Provide the [x, y] coordinate of the cell's center where the given text is located.  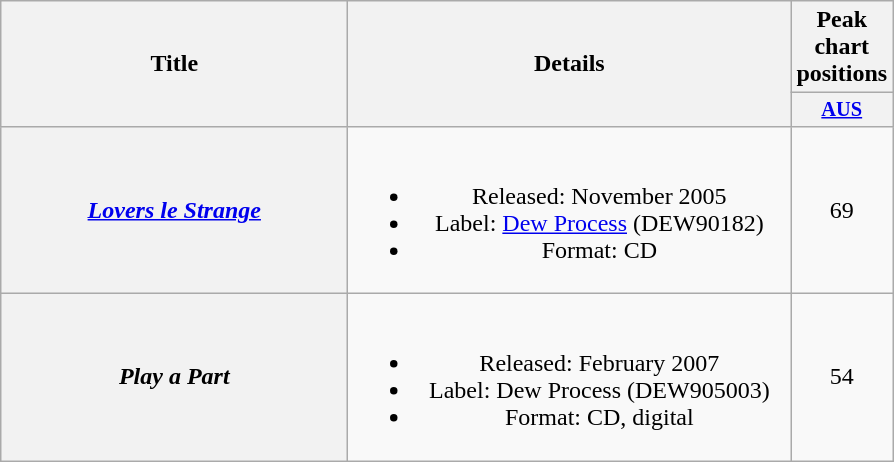
Details [570, 64]
Released: November 2005Label: Dew Process (DEW90182)Format: CD [570, 210]
54 [842, 378]
Released: February 2007Label: Dew Process (DEW905003)Format: CD, digital [570, 378]
Lovers le Strange [174, 210]
69 [842, 210]
Peak chart positions [842, 47]
AUS [842, 110]
Play a Part [174, 378]
Title [174, 64]
